From the cell containing the given text, extract its center point as (X, Y) coordinate. 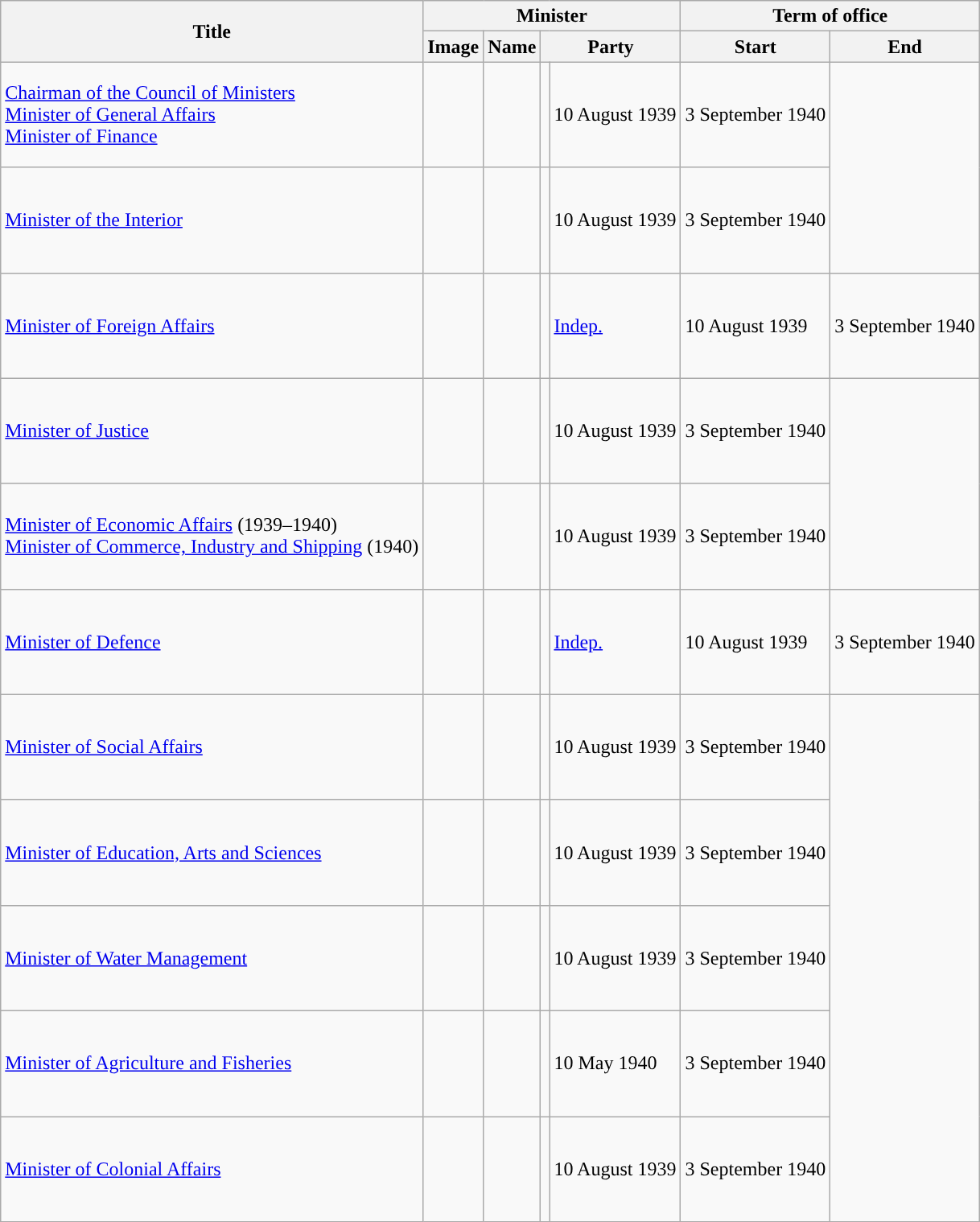
Minister of the Interior (212, 220)
Minister of Defence (212, 642)
Chairman of the Council of Ministers Minister of General Affairs Minister of Finance (212, 114)
10 May 1940 (615, 1064)
Name (512, 47)
Minister of Justice (212, 431)
End (905, 47)
Minister (552, 16)
Term of office (830, 16)
Minister of Foreign Affairs (212, 325)
Title (212, 31)
Minister of Colonial Affairs (212, 1170)
Minister of Agriculture and Fisheries (212, 1064)
Image (454, 47)
Minister of Economic Affairs (1939–1940) Minister of Commerce, Industry and Shipping (1940) (212, 536)
Start (756, 47)
Minister of Education, Arts and Sciences (212, 853)
Party (611, 47)
Minister of Social Affairs (212, 747)
Minister of Water Management (212, 957)
